Search for the cell housing the specified text and yield its [x, y] center coordinate. 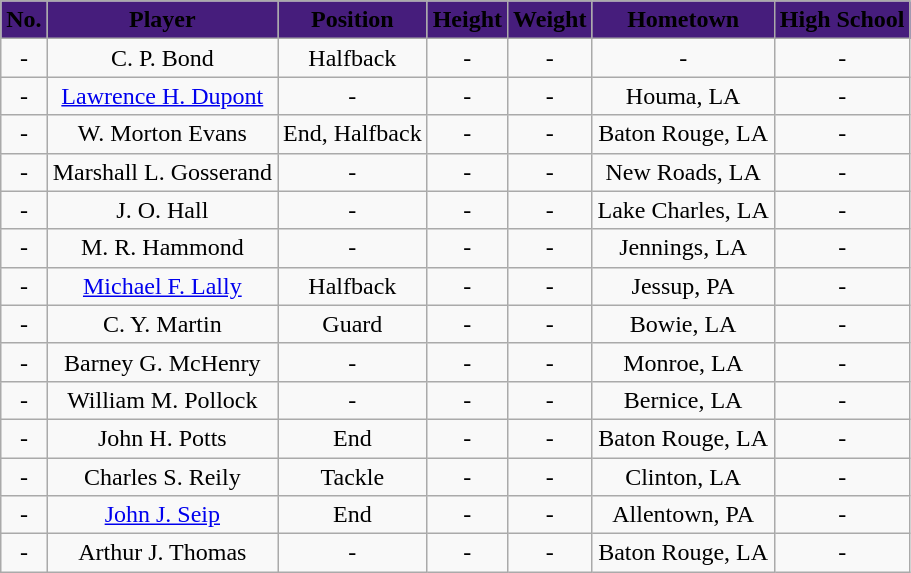
Jessup, PA [683, 286]
John H. Potts [162, 438]
Guard [353, 324]
Hometown [683, 20]
Bernice, LA [683, 400]
W. Morton Evans [162, 134]
C. Y. Martin [162, 324]
Houma, LA [683, 96]
J. O. Hall [162, 210]
Lake Charles, LA [683, 210]
Lawrence H. Dupont [162, 96]
Clinton, LA [683, 477]
Position [353, 20]
Weight [550, 20]
Bowie, LA [683, 324]
Player [162, 20]
John J. Seip [162, 515]
Jennings, LA [683, 248]
Allentown, PA [683, 515]
Arthur J. Thomas [162, 553]
No. [24, 20]
Charles S. Reily [162, 477]
Height [467, 20]
High School [842, 20]
End, Halfback [353, 134]
Marshall L. Gosserand [162, 172]
C. P. Bond [162, 58]
M. R. Hammond [162, 248]
New Roads, LA [683, 172]
William M. Pollock [162, 400]
Monroe, LA [683, 362]
Michael F. Lally [162, 286]
Barney G. McHenry [162, 362]
Tackle [353, 477]
